For the text-containing cell, return its midpoint in [x, y] coordinate format. 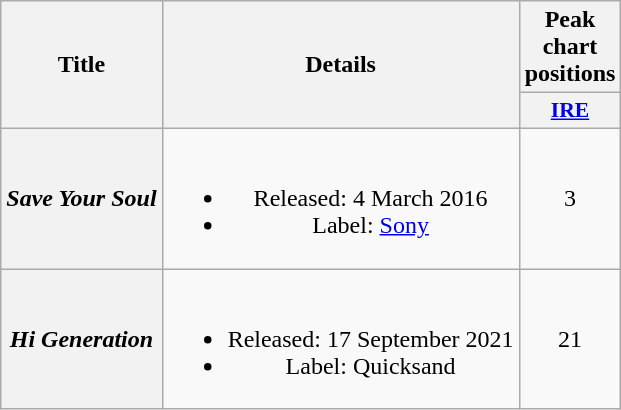
Hi Generation [82, 338]
Title [82, 65]
3 [570, 198]
Released: 17 September 2021Label: Quicksand [340, 338]
Released: 4 March 2016Label: Sony [340, 198]
Details [340, 65]
21 [570, 338]
Save Your Soul [82, 198]
IRE [570, 111]
Peak chart positions [570, 47]
